Return the [x, y] coordinate for the center point of the cell that contains the specified text.  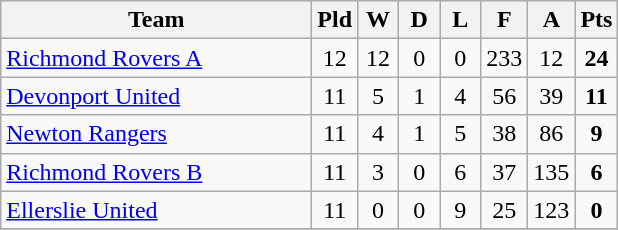
D [420, 20]
F [504, 20]
39 [552, 96]
38 [504, 134]
Newton Rangers [156, 134]
Richmond Rovers B [156, 172]
37 [504, 172]
24 [596, 58]
Team [156, 20]
25 [504, 210]
56 [504, 96]
Richmond Rovers A [156, 58]
Ellerslie United [156, 210]
W [378, 20]
123 [552, 210]
Pts [596, 20]
L [460, 20]
3 [378, 172]
A [552, 20]
Pld [335, 20]
233 [504, 58]
Devonport United [156, 96]
135 [552, 172]
86 [552, 134]
